Return (x, y) of the center of cell containing provided text 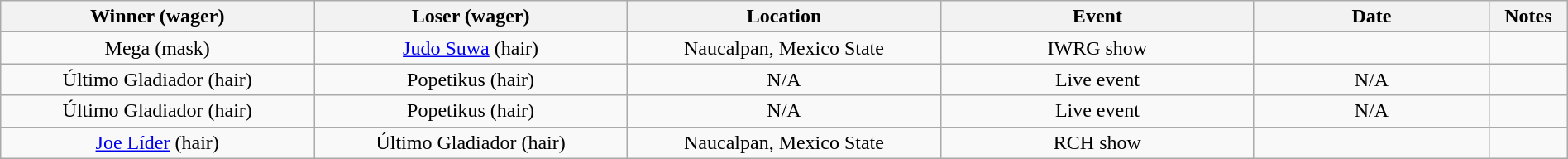
Winner (wager) (157, 17)
Location (784, 17)
IWRG show (1097, 48)
Mega (mask) (157, 48)
Notes (1528, 17)
Date (1371, 17)
Joe Líder (hair) (157, 142)
Judo Suwa (hair) (471, 48)
Event (1097, 17)
Loser (wager) (471, 17)
RCH show (1097, 142)
